Scan for the cell matching the given text and deliver its (X, Y) coordinate at center. 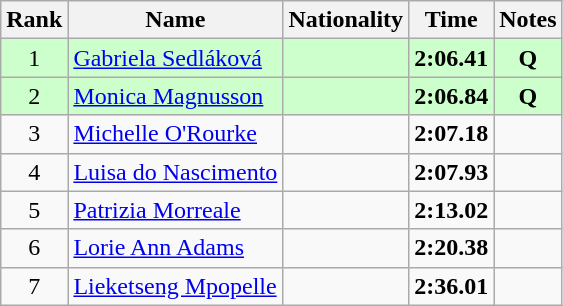
Name (176, 20)
Lieketseng Mpopelle (176, 286)
Nationality (346, 20)
7 (34, 286)
Lorie Ann Adams (176, 248)
2 (34, 96)
2:07.93 (452, 172)
Time (452, 20)
4 (34, 172)
Rank (34, 20)
Notes (528, 20)
1 (34, 58)
2:06.84 (452, 96)
Monica Magnusson (176, 96)
2:07.18 (452, 134)
Patrizia Morreale (176, 210)
6 (34, 248)
Gabriela Sedláková (176, 58)
2:06.41 (452, 58)
5 (34, 210)
Luisa do Nascimento (176, 172)
3 (34, 134)
Michelle O'Rourke (176, 134)
2:13.02 (452, 210)
2:20.38 (452, 248)
2:36.01 (452, 286)
